Detect which cell encompasses the target text, then output its (X, Y) center coordinate. 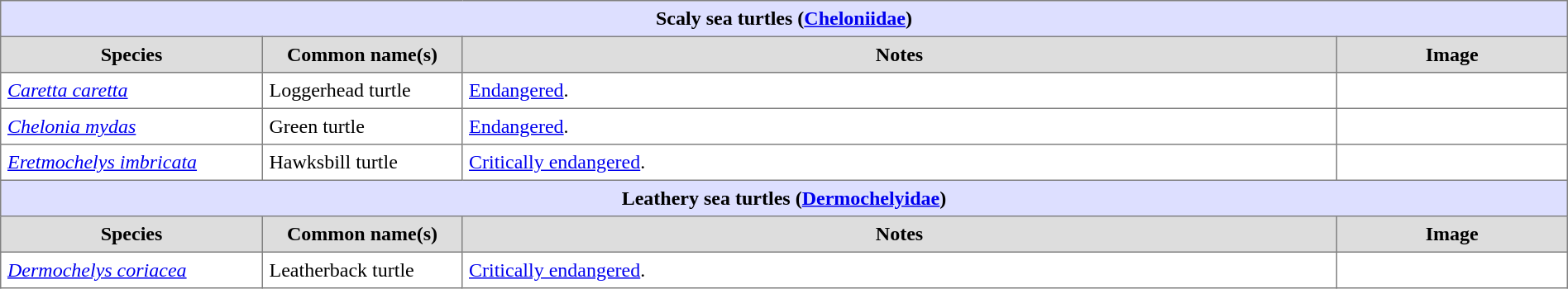
Hawksbill turtle (362, 163)
Dermochelys coriacea (131, 270)
Loggerhead turtle (362, 91)
Leathery sea turtles (Dermochelyidae) (784, 198)
Scaly sea turtles (Cheloniidae) (784, 19)
Eretmochelys imbricata (131, 163)
Green turtle (362, 126)
Chelonia mydas (131, 126)
Caretta caretta (131, 91)
Leatherback turtle (362, 270)
